Detect which cell encompasses the target text, then output its (x, y) center coordinate. 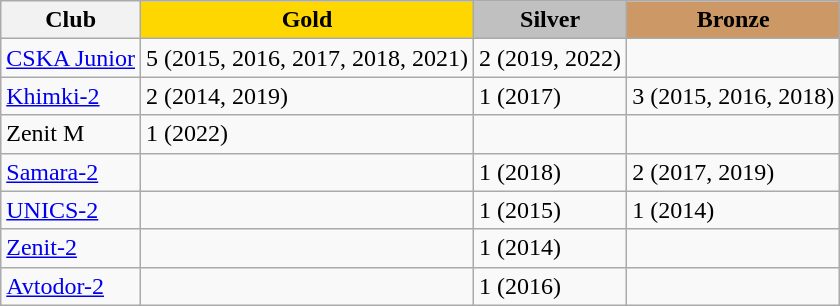
2 (2019, 2022) (550, 58)
Samara-2 (71, 172)
Zenit M (71, 134)
2 (2014, 2019) (308, 96)
1 (2017) (550, 96)
1 (2022) (308, 134)
Khimki-2 (71, 96)
Avtodor-2 (71, 286)
Silver (550, 20)
Zenit-2 (71, 248)
UNICS-2 (71, 210)
2 (2017, 2019) (734, 172)
3 (2015, 2016, 2018) (734, 96)
Gold (308, 20)
1 (2018) (550, 172)
1 (2015) (550, 210)
5 (2015, 2016, 2017, 2018, 2021) (308, 58)
1 (2016) (550, 286)
Bronze (734, 20)
Club (71, 20)
CSKA Junior (71, 58)
